Identify which cell holds the provided text, then report its (x, y) central coordinate. 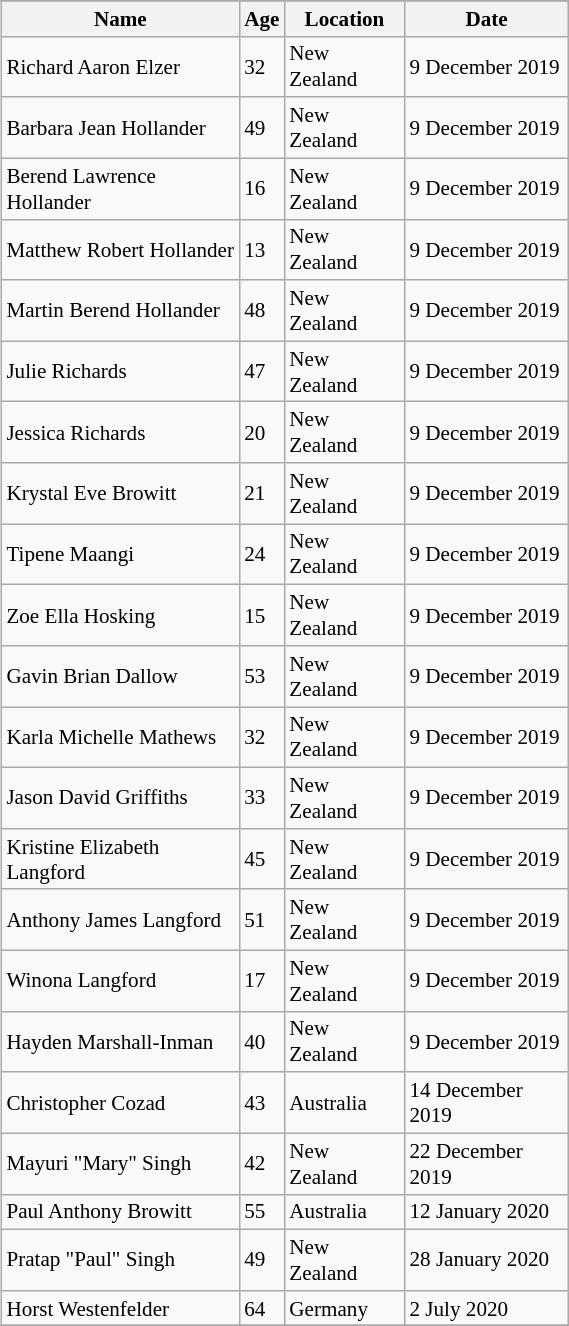
Name (120, 18)
Barbara Jean Hollander (120, 128)
17 (262, 980)
40 (262, 1042)
43 (262, 1102)
20 (262, 432)
Gavin Brian Dallow (120, 676)
33 (262, 798)
64 (262, 1308)
42 (262, 1164)
Zoe Ella Hosking (120, 616)
Krystal Eve Browitt (120, 494)
Martin Berend Hollander (120, 310)
15 (262, 616)
47 (262, 372)
Location (344, 18)
48 (262, 310)
51 (262, 920)
45 (262, 858)
24 (262, 554)
Jessica Richards (120, 432)
Pratap "Paul" Singh (120, 1260)
21 (262, 494)
Anthony James Langford (120, 920)
Age (262, 18)
Paul Anthony Browitt (120, 1212)
Date (487, 18)
Mayuri "Mary" Singh (120, 1164)
Berend Lawrence Hollander (120, 188)
Hayden Marshall-Inman (120, 1042)
Richard Aaron Elzer (120, 66)
Kristine Elizabeth Langford (120, 858)
Germany (344, 1308)
Winona Langford (120, 980)
28 January 2020 (487, 1260)
53 (262, 676)
Horst Westenfelder (120, 1308)
Jason David Griffiths (120, 798)
22 December 2019 (487, 1164)
16 (262, 188)
Tipene Maangi (120, 554)
Matthew Robert Hollander (120, 250)
2 July 2020 (487, 1308)
Karla Michelle Mathews (120, 736)
14 December 2019 (487, 1102)
Julie Richards (120, 372)
Christopher Cozad (120, 1102)
12 January 2020 (487, 1212)
13 (262, 250)
55 (262, 1212)
